Search for the cell housing the specified text and yield its (X, Y) center coordinate. 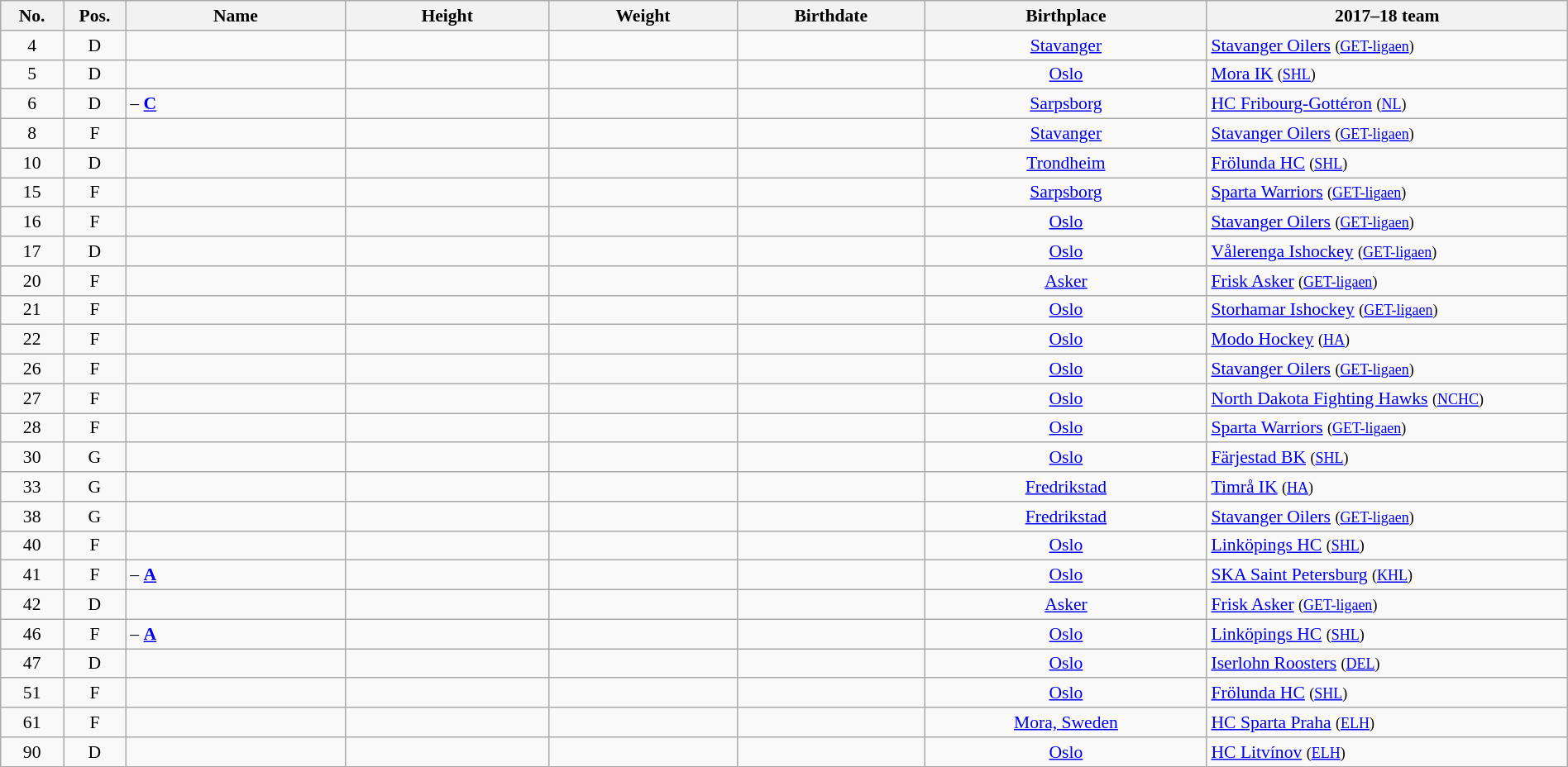
HC Sparta Praha (ELH) (1387, 722)
20 (32, 281)
Name (235, 16)
47 (32, 664)
Timrå IK (HA) (1387, 487)
Färjestad BK (SHL) (1387, 458)
– C (235, 104)
Birthplace (1065, 16)
Birthdate (830, 16)
Trondheim (1065, 163)
26 (32, 369)
Storhamar Ishockey (GET-ligaen) (1387, 310)
41 (32, 575)
6 (32, 104)
61 (32, 722)
4 (32, 45)
15 (32, 193)
Height (447, 16)
2017–18 team (1387, 16)
Iserlohn Roosters (DEL) (1387, 664)
10 (32, 163)
HC Litvínov (ELH) (1387, 752)
Mora IK (SHL) (1387, 74)
Weight (643, 16)
90 (32, 752)
28 (32, 428)
16 (32, 222)
Mora, Sweden (1065, 722)
40 (32, 545)
46 (32, 634)
SKA Saint Petersburg (KHL) (1387, 575)
30 (32, 458)
Modo Hockey (HA) (1387, 340)
27 (32, 398)
No. (32, 16)
22 (32, 340)
17 (32, 251)
21 (32, 310)
North Dakota Fighting Hawks (NCHC) (1387, 398)
33 (32, 487)
Vålerenga Ishockey (GET-ligaen) (1387, 251)
51 (32, 693)
38 (32, 517)
42 (32, 605)
8 (32, 134)
HC Fribourg-Gottéron (NL) (1387, 104)
Pos. (95, 16)
5 (32, 74)
